Detect which cell encompasses the target text, then output its [x, y] center coordinate. 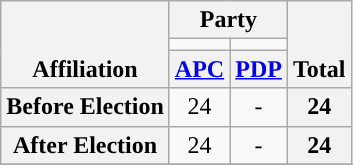
APC [199, 69]
After Election [86, 145]
Before Election [86, 107]
Total [319, 44]
Affiliation [86, 44]
PDP [259, 69]
Party [228, 20]
